Determine the [X, Y] coordinate at the center of the cell enclosing the given text.  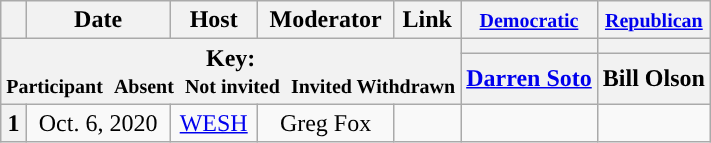
Oct. 6, 2020 [98, 123]
Democratic [530, 20]
1 [14, 123]
Greg Fox [325, 123]
WESH [214, 123]
Date [98, 20]
Moderator [325, 20]
Host [214, 20]
Darren Soto [530, 78]
Link [428, 20]
Key: Participant Absent Not invited Invited Withdrawn [231, 72]
Republican [654, 20]
Bill Olson [654, 78]
